Determine the (X, Y) coordinate at the center of the cell enclosing the given text.  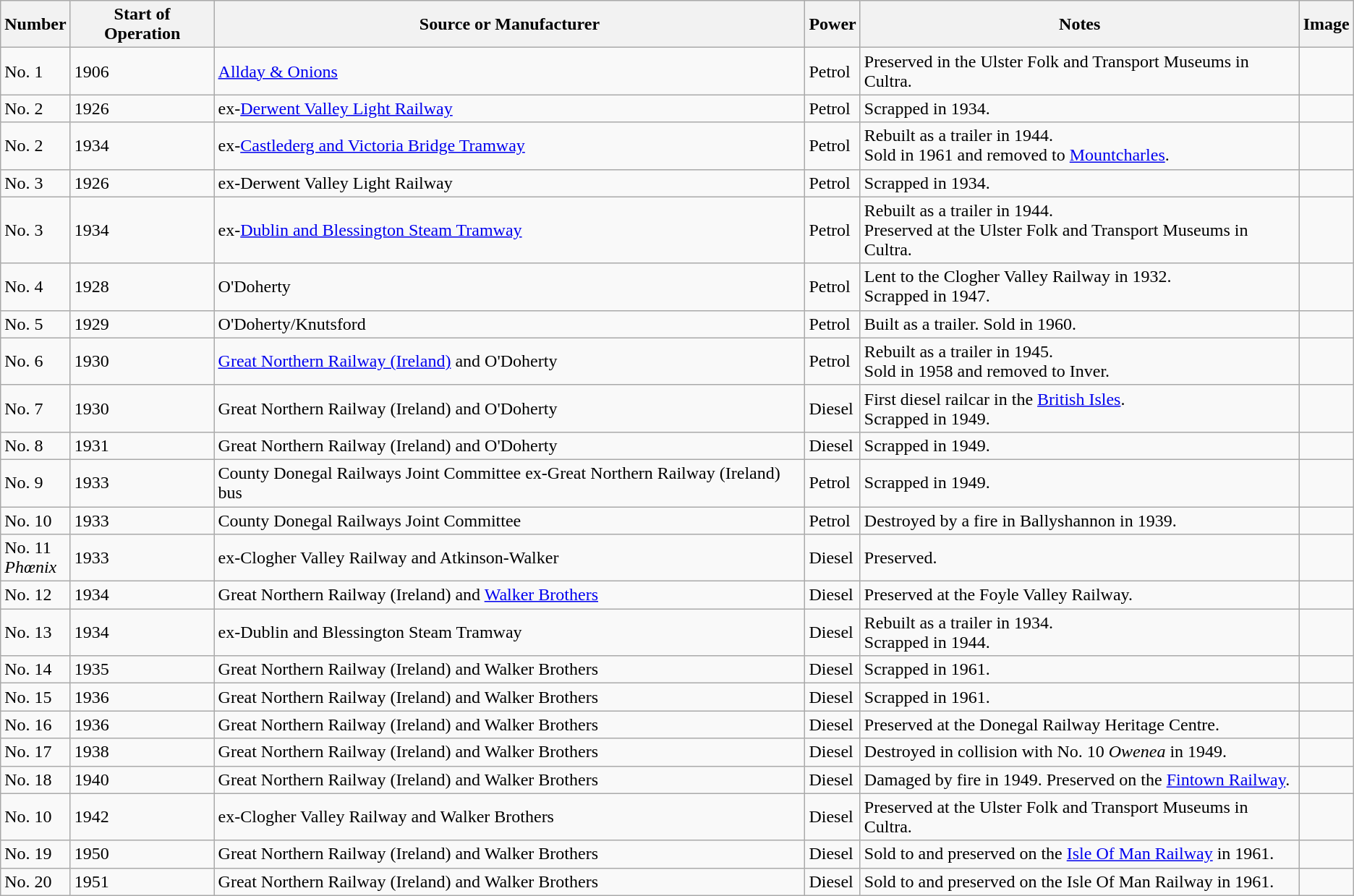
Preserved at the Foyle Valley Railway. (1079, 595)
Power (833, 25)
No. 17 (35, 752)
No. 1 (35, 71)
Image (1327, 25)
No. 18 (35, 780)
Destroyed by a fire in Ballyshannon in 1939. (1079, 520)
County Donegal Railways Joint Committee ex-Great Northern Railway (Ireland) bus (509, 483)
No. 13 (35, 632)
O'Doherty/Knutsford (509, 324)
O'Doherty (509, 286)
No. 19 (35, 854)
No. 12 (35, 595)
Rebuilt as a trailer in 1944.Preserved at the Ulster Folk and Transport Museums in Cultra. (1079, 230)
No. 8 (35, 445)
Built as a trailer. Sold in 1960. (1079, 324)
1942 (142, 817)
ex-Castlederg and Victoria Bridge Tramway (509, 146)
1929 (142, 324)
1935 (142, 670)
Preserved in the Ulster Folk and Transport Museums in Cultra. (1079, 71)
Start of Operation (142, 25)
No. 9 (35, 483)
1931 (142, 445)
Source or Manufacturer (509, 25)
Rebuilt as a trailer in 1934.Scrapped in 1944. (1079, 632)
No. 15 (35, 697)
County Donegal Railways Joint Committee (509, 520)
Preserved at the Donegal Railway Heritage Centre. (1079, 725)
No. 14 (35, 670)
No. 5 (35, 324)
Preserved. (1079, 558)
Rebuilt as a trailer in 1944.Sold in 1961 and removed to Mountcharles. (1079, 146)
1938 (142, 752)
Lent to the Clogher Valley Railway in 1932.Scrapped in 1947. (1079, 286)
No. 6 (35, 362)
1928 (142, 286)
No. 4 (35, 286)
First diesel railcar in the British Isles.Scrapped in 1949. (1079, 408)
Damaged by fire in 1949. Preserved on the Fintown Railway. (1079, 780)
ex-Clogher Valley Railway and Atkinson-Walker (509, 558)
Destroyed in collision with No. 10 Owenea in 1949. (1079, 752)
1906 (142, 71)
Notes (1079, 25)
1940 (142, 780)
Preserved at the Ulster Folk and Transport Museums in Cultra. (1079, 817)
No. 7 (35, 408)
Rebuilt as a trailer in 1945.Sold in 1958 and removed to Inver. (1079, 362)
No. 11Phœnix (35, 558)
No. 20 (35, 882)
1950 (142, 854)
1951 (142, 882)
ex-Clogher Valley Railway and Walker Brothers (509, 817)
Number (35, 25)
Allday & Onions (509, 71)
No. 16 (35, 725)
